Scan for the cell matching the given text and deliver its (X, Y) coordinate at center. 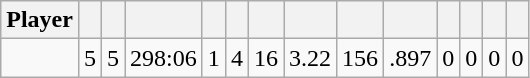
1 (214, 58)
16 (266, 58)
3.22 (310, 58)
4 (236, 58)
156 (360, 58)
.897 (410, 58)
298:06 (164, 58)
Player (40, 20)
